Return the [X, Y] coordinate for the center point of the cell that contains the specified text.  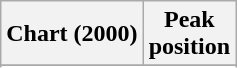
Chart (2000) [72, 34]
Peak position [189, 34]
